Extract the [X, Y] coordinate from the center of the cell holding the provided text.  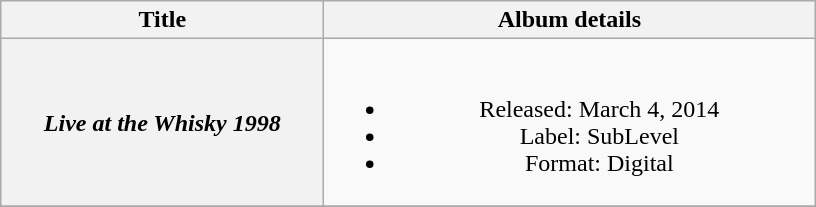
Album details [570, 20]
Released: March 4, 2014Label: SubLevelFormat: Digital [570, 122]
Live at the Whisky 1998 [162, 122]
Title [162, 20]
